Return [X, Y] of the center of cell containing provided text 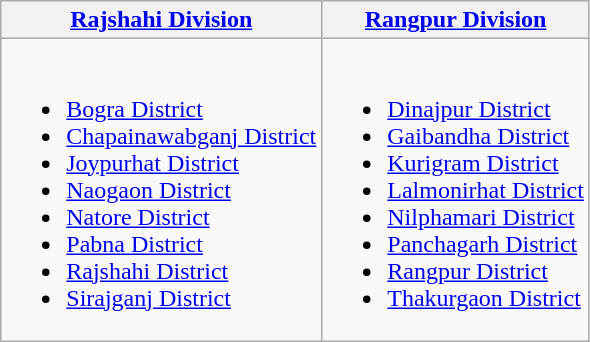
Bogra DistrictChapainawabganj DistrictJoypurhat DistrictNaogaon DistrictNatore DistrictPabna DistrictRajshahi DistrictSirajganj District [162, 190]
Rangpur Division [456, 20]
Rajshahi Division [162, 20]
Dinajpur DistrictGaibandha DistrictKurigram DistrictLalmonirhat DistrictNilphamari DistrictPanchagarh DistrictRangpur DistrictThakurgaon District [456, 190]
